Capture the cell that displays the provided text and extract its (X, Y) central coordinate. 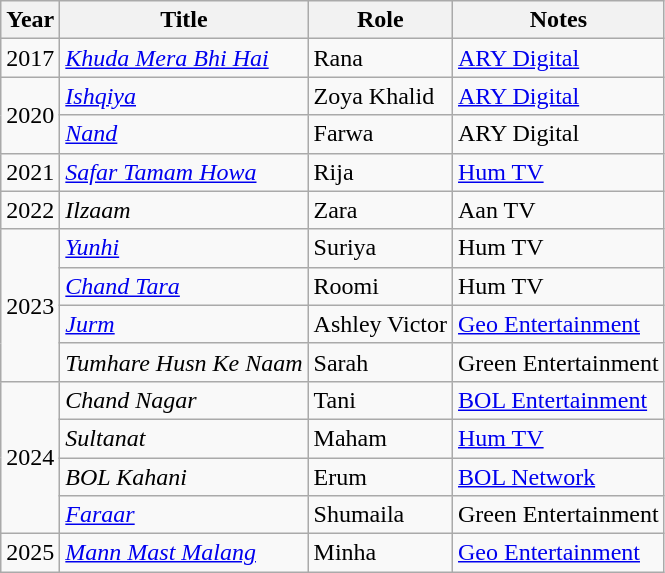
BOL Network (559, 477)
BOL Entertainment (559, 400)
Roomi (380, 286)
Sultanat (184, 438)
Ashley Victor (380, 324)
2024 (30, 457)
Erum (380, 477)
Notes (559, 20)
Sarah (380, 362)
Aan TV (559, 210)
Faraar (184, 515)
Suriya (380, 248)
Ilzaam (184, 210)
Ishqiya (184, 96)
Rija (380, 172)
Rana (380, 58)
Title (184, 20)
Maham (380, 438)
Farwa (380, 134)
Zoya Khalid (380, 96)
2023 (30, 305)
Chand Nagar (184, 400)
2017 (30, 58)
Role (380, 20)
Yunhi (184, 248)
Shumaila (380, 515)
Chand Tara (184, 286)
Year (30, 20)
Tumhare Husn Ke Naam (184, 362)
Minha (380, 553)
BOL Kahani (184, 477)
Khuda Mera Bhi Hai (184, 58)
Nand (184, 134)
Tani (380, 400)
Safar Tamam Howa (184, 172)
2021 (30, 172)
Mann Mast Malang (184, 553)
Jurm (184, 324)
2020 (30, 115)
2025 (30, 553)
Zara (380, 210)
2022 (30, 210)
